Provide the (X, Y) coordinate of the cell's center where the given text is located.  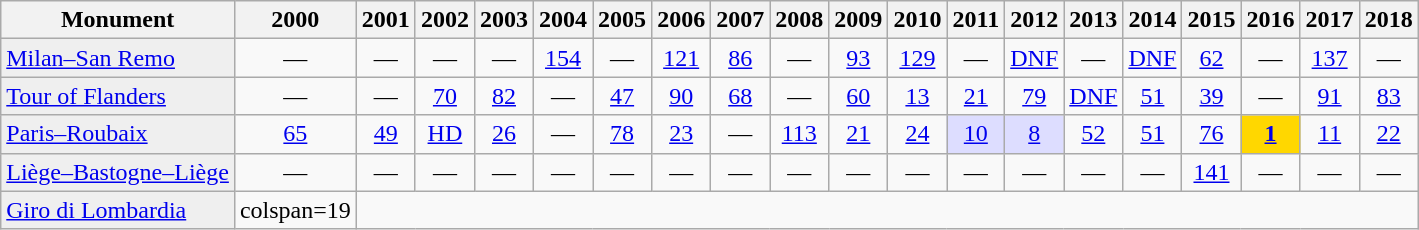
2017 (1330, 20)
2013 (1094, 20)
78 (622, 134)
113 (800, 134)
91 (1330, 96)
49 (386, 134)
11 (1330, 134)
79 (1034, 96)
129 (918, 58)
65 (295, 134)
2007 (740, 20)
Milan–San Remo (118, 58)
86 (740, 58)
137 (1330, 58)
2003 (504, 20)
60 (858, 96)
8 (1034, 134)
2009 (858, 20)
2014 (1152, 20)
52 (1094, 134)
141 (1212, 172)
121 (682, 58)
2005 (622, 20)
22 (1388, 134)
70 (444, 96)
2006 (682, 20)
13 (918, 96)
Giro di Lombardia (118, 210)
2016 (1270, 20)
24 (918, 134)
2012 (1034, 20)
26 (504, 134)
1 (1270, 134)
2011 (976, 20)
23 (682, 134)
colspan=19 (295, 210)
2010 (918, 20)
47 (622, 96)
68 (740, 96)
10 (976, 134)
2000 (295, 20)
2015 (1212, 20)
Monument (118, 20)
2002 (444, 20)
76 (1212, 134)
82 (504, 96)
62 (1212, 58)
2018 (1388, 20)
Tour of Flanders (118, 96)
154 (564, 58)
83 (1388, 96)
90 (682, 96)
93 (858, 58)
Liège–Bastogne–Liège (118, 172)
Paris–Roubaix (118, 134)
HD (444, 134)
2008 (800, 20)
2004 (564, 20)
2001 (386, 20)
39 (1212, 96)
